Find where the given text appears and provide that cell's center as [x, y] coordinate. 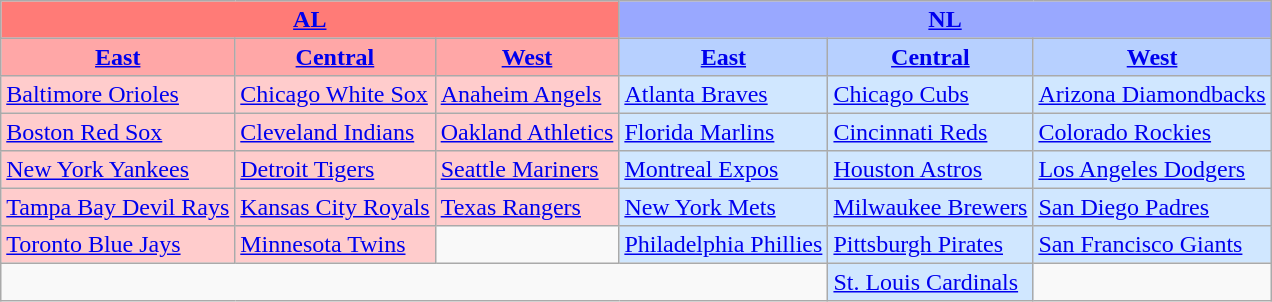
Toronto Blue Jays [118, 244]
Florida Marlins [724, 132]
Anaheim Angels [527, 94]
Houston Astros [930, 170]
San Diego Padres [1152, 206]
Arizona Diamondbacks [1152, 94]
Philadelphia Phillies [724, 244]
AL [310, 20]
NL [945, 20]
Oakland Athletics [527, 132]
New York Mets [724, 206]
Montreal Expos [724, 170]
Chicago White Sox [335, 94]
St. Louis Cardinals [930, 282]
Baltimore Orioles [118, 94]
Seattle Mariners [527, 170]
Boston Red Sox [118, 132]
San Francisco Giants [1152, 244]
Colorado Rockies [1152, 132]
Texas Rangers [527, 206]
New York Yankees [118, 170]
Detroit Tigers [335, 170]
Atlanta Braves [724, 94]
Milwaukee Brewers [930, 206]
Cincinnati Reds [930, 132]
Pittsburgh Pirates [930, 244]
Los Angeles Dodgers [1152, 170]
Cleveland Indians [335, 132]
Tampa Bay Devil Rays [118, 206]
Minnesota Twins [335, 244]
Kansas City Royals [335, 206]
Chicago Cubs [930, 94]
